Provide the [x, y] coordinate of the cell's center where the given text is located.  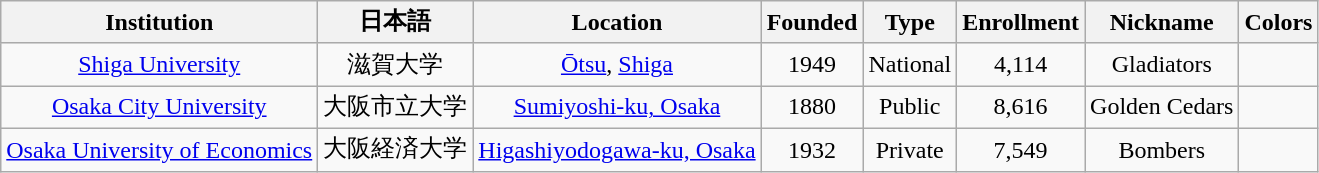
Enrollment [1021, 22]
大阪市立大学 [396, 108]
Public [910, 108]
大阪経済大学 [396, 150]
Bombers [1162, 150]
1949 [812, 64]
Ōtsu, Shiga [617, 64]
Founded [812, 22]
Private [910, 150]
Osaka City University [160, 108]
Nickname [1162, 22]
4,114 [1021, 64]
1932 [812, 150]
Gladiators [1162, 64]
7,549 [1021, 150]
Golden Cedars [1162, 108]
Type [910, 22]
Osaka University of Economics [160, 150]
National [910, 64]
Institution [160, 22]
Higashiyodogawa-ku, Osaka [617, 150]
8,616 [1021, 108]
Sumiyoshi-ku, Osaka [617, 108]
Location [617, 22]
1880 [812, 108]
滋賀大学 [396, 64]
Colors [1278, 22]
日本語 [396, 22]
Shiga University [160, 64]
